Return the [x, y] coordinate for the center point of the cell that contains the specified text.  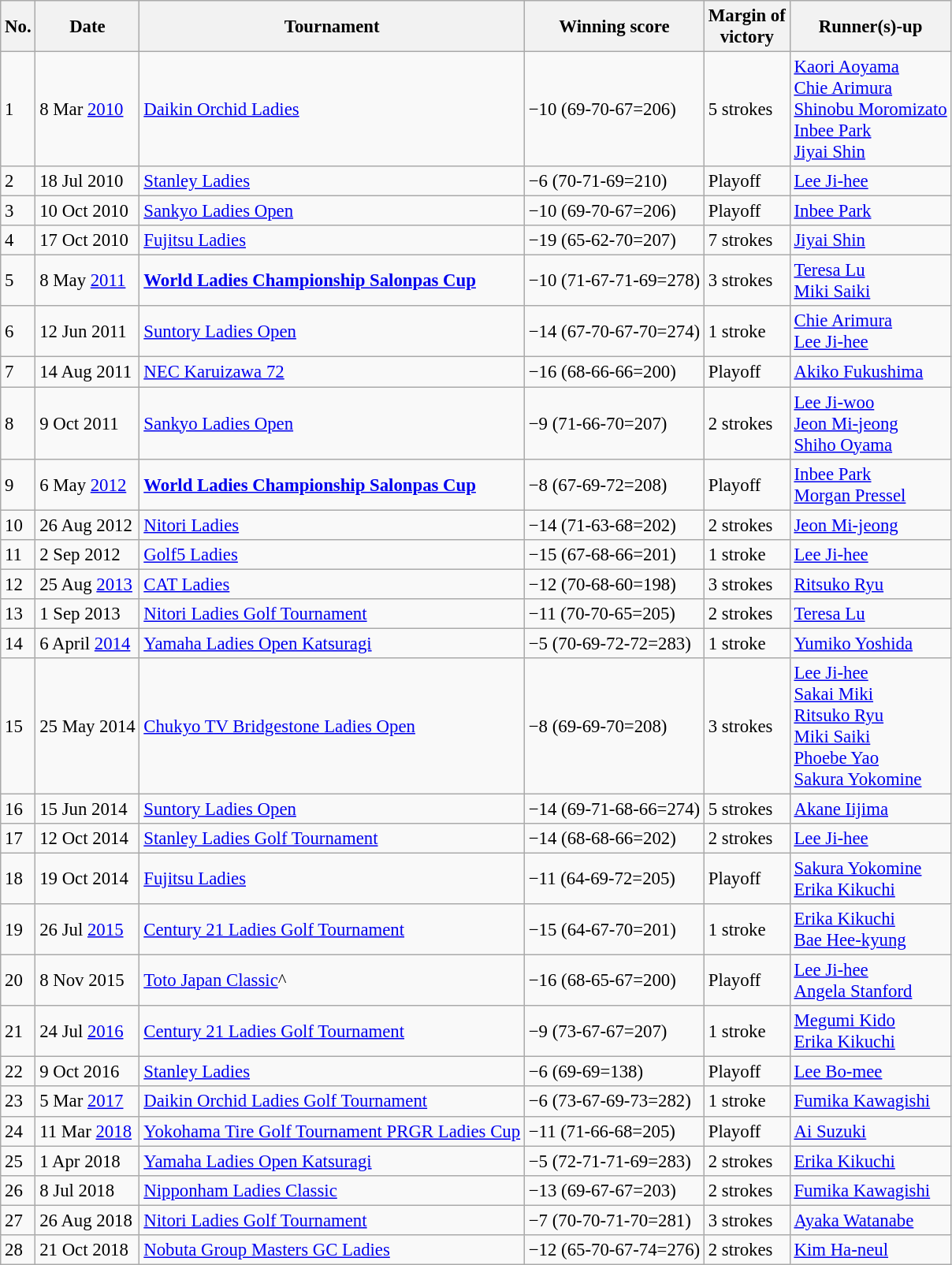
28 [18, 1250]
6 May 2012 [87, 484]
5 [18, 281]
−9 (71-66-70=207) [614, 423]
−15 (64-67-70=201) [614, 930]
−19 (65-62-70=207) [614, 240]
17 [18, 839]
Chie Arimura Lee Ji-hee [870, 331]
12 [18, 584]
−8 (69-69-70=208) [614, 727]
Ayaka Watanabe [870, 1220]
24 [18, 1131]
8 Nov 2015 [87, 980]
7 [18, 372]
−10 (71-67-71-69=278) [614, 281]
Teresa Lu [870, 614]
Jeon Mi-jeong [870, 525]
Nipponham Ladies Classic [332, 1190]
Stanley Ladies Golf Tournament [332, 839]
24 Jul 2016 [87, 1031]
12 Jun 2011 [87, 331]
22 [18, 1072]
Daikin Orchid Ladies [332, 110]
17 Oct 2010 [87, 240]
−9 (73-67-67=207) [614, 1031]
Inbee Park [870, 211]
−7 (70-70-71-70=281) [614, 1220]
2 [18, 181]
14 [18, 643]
8 Jul 2018 [87, 1190]
Teresa Lu Miki Saiki [870, 281]
Tournament [332, 27]
Erika Kikuchi Bae Hee-kyung [870, 930]
Ritsuko Ryu [870, 584]
26 [18, 1190]
−11 (70-70-65=205) [614, 614]
CAT Ladies [332, 584]
−14 (68-68-66=202) [614, 839]
11 [18, 554]
20 [18, 980]
6 [18, 331]
Inbee Park Morgan Pressel [870, 484]
−5 (70-69-72-72=283) [614, 643]
10 [18, 525]
26 Aug 2018 [87, 1220]
Megumi Kido Erika Kikuchi [870, 1031]
Jiyai Shin [870, 240]
9 [18, 484]
6 April 2014 [87, 643]
No. [18, 27]
Nobuta Group Masters GC Ladies [332, 1250]
1 Sep 2013 [87, 614]
−6 (70-71-69=210) [614, 181]
Sakura Yokomine Erika Kikuchi [870, 880]
14 Aug 2011 [87, 372]
−11 (64-69-72=205) [614, 880]
9 Oct 2011 [87, 423]
15 [18, 727]
Ai Suzuki [870, 1131]
15 Jun 2014 [87, 809]
Lee Bo-mee [870, 1072]
19 [18, 930]
4 [18, 240]
−13 (69-67-67=203) [614, 1190]
−16 (68-66-66=200) [614, 372]
Erika Kikuchi [870, 1161]
−14 (71-63-68=202) [614, 525]
1 [18, 110]
18 Jul 2010 [87, 181]
−12 (70-68-60=198) [614, 584]
Golf5 Ladies [332, 554]
Margin ofvictory [747, 27]
8 Mar 2010 [87, 110]
Lee Ji-woo Jeon Mi-jeong Shiho Oyama [870, 423]
23 [18, 1102]
13 [18, 614]
Runner(s)-up [870, 27]
19 Oct 2014 [87, 880]
Kaori Aoyama Chie Arimura Shinobu Moromizato Inbee Park Jiyai Shin [870, 110]
25 [18, 1161]
21 Oct 2018 [87, 1250]
1 Apr 2018 [87, 1161]
Daikin Orchid Ladies Golf Tournament [332, 1102]
Akiko Fukushima [870, 372]
Kim Ha-neul [870, 1250]
−12 (65-70-67-74=276) [614, 1250]
Date [87, 27]
Yumiko Yoshida [870, 643]
−14 (69-71-68-66=274) [614, 809]
27 [18, 1220]
18 [18, 880]
9 Oct 2016 [87, 1072]
−8 (67-69-72=208) [614, 484]
21 [18, 1031]
−11 (71-66-68=205) [614, 1131]
Lee Ji-hee Sakai Miki Ritsuko Ryu Miki Saiki Phoebe Yao Sakura Yokomine [870, 727]
8 [18, 423]
Lee Ji-hee Angela Stanford [870, 980]
3 [18, 211]
Yokohama Tire Golf Tournament PRGR Ladies Cup [332, 1131]
Winning score [614, 27]
7 strokes [747, 240]
−6 (69-69=138) [614, 1072]
16 [18, 809]
11 Mar 2018 [87, 1131]
Akane Iijima [870, 809]
−14 (67-70-67-70=274) [614, 331]
25 May 2014 [87, 727]
26 Jul 2015 [87, 930]
−5 (72-71-71-69=283) [614, 1161]
NEC Karuizawa 72 [332, 372]
−6 (73-67-69-73=282) [614, 1102]
−16 (68-65-67=200) [614, 980]
25 Aug 2013 [87, 584]
26 Aug 2012 [87, 525]
Chukyo TV Bridgestone Ladies Open [332, 727]
12 Oct 2014 [87, 839]
8 May 2011 [87, 281]
5 Mar 2017 [87, 1102]
−15 (67-68-66=201) [614, 554]
Toto Japan Classic^ [332, 980]
2 Sep 2012 [87, 554]
Nitori Ladies [332, 525]
10 Oct 2010 [87, 211]
